Find where the given text appears and provide that cell's center as (X, Y) coordinate. 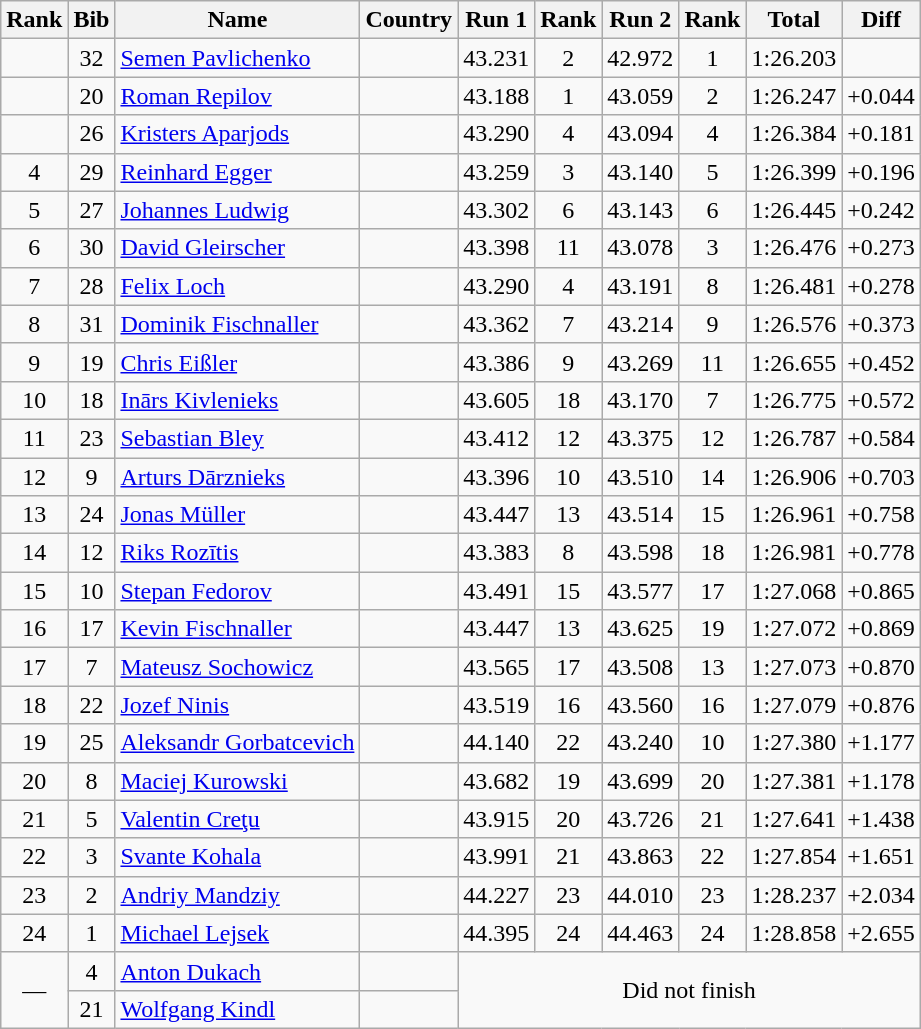
44.227 (496, 895)
Chris Eißler (238, 362)
43.362 (496, 324)
Jonas Müller (238, 515)
43.565 (496, 667)
43.682 (496, 781)
43.699 (640, 781)
43.605 (496, 400)
+0.242 (882, 210)
1:26.384 (794, 134)
+0.758 (882, 515)
Maciej Kurowski (238, 781)
43.510 (640, 477)
1:26.476 (794, 248)
43.375 (640, 438)
1:26.399 (794, 172)
1:26.655 (794, 362)
+0.572 (882, 400)
43.863 (640, 857)
Svante Kohala (238, 857)
43.094 (640, 134)
43.508 (640, 667)
43.170 (640, 400)
43.191 (640, 286)
+0.181 (882, 134)
+0.044 (882, 96)
Valentin Creţu (238, 819)
43.491 (496, 591)
1:27.079 (794, 705)
1:26.247 (794, 96)
43.302 (496, 210)
Sebastian Bley (238, 438)
+0.876 (882, 705)
+0.373 (882, 324)
Arturs Dārznieks (238, 477)
43.140 (640, 172)
Anton Dukach (238, 971)
+0.452 (882, 362)
Dominik Fischnaller (238, 324)
43.991 (496, 857)
1:27.380 (794, 743)
43.598 (640, 553)
1:27.068 (794, 591)
+0.778 (882, 553)
Wolfgang Kindl (238, 1009)
43.519 (496, 705)
30 (92, 248)
43.398 (496, 248)
+0.869 (882, 629)
1:26.981 (794, 553)
43.059 (640, 96)
1:26.576 (794, 324)
28 (92, 286)
43.188 (496, 96)
Did not finish (690, 990)
27 (92, 210)
Michael Lejsek (238, 933)
+0.273 (882, 248)
1:26.775 (794, 400)
Name (238, 20)
+0.703 (882, 477)
Aleksandr Gorbatcevich (238, 743)
44.010 (640, 895)
42.972 (640, 58)
43.412 (496, 438)
Riks Rozītis (238, 553)
Reinhard Egger (238, 172)
Johannes Ludwig (238, 210)
Total (794, 20)
Stepan Fedorov (238, 591)
44.463 (640, 933)
43.231 (496, 58)
+0.196 (882, 172)
44.395 (496, 933)
43.915 (496, 819)
1:27.072 (794, 629)
43.143 (640, 210)
Run 1 (496, 20)
1:28.237 (794, 895)
43.240 (640, 743)
43.383 (496, 553)
43.625 (640, 629)
26 (92, 134)
29 (92, 172)
1:26.906 (794, 477)
Roman Repilov (238, 96)
1:26.481 (794, 286)
31 (92, 324)
43.577 (640, 591)
1:27.073 (794, 667)
Kevin Fischnaller (238, 629)
— (34, 990)
Felix Loch (238, 286)
1:27.381 (794, 781)
Run 2 (640, 20)
43.214 (640, 324)
+1.438 (882, 819)
1:27.854 (794, 857)
32 (92, 58)
+0.584 (882, 438)
+1.178 (882, 781)
Bib (92, 20)
Inārs Kivlenieks (238, 400)
1:26.203 (794, 58)
Country (409, 20)
43.259 (496, 172)
25 (92, 743)
Mateusz Sochowicz (238, 667)
43.269 (640, 362)
+1.651 (882, 857)
+2.655 (882, 933)
1:26.445 (794, 210)
+0.865 (882, 591)
Semen Pavlichenko (238, 58)
+0.278 (882, 286)
1:26.787 (794, 438)
David Gleirscher (238, 248)
44.140 (496, 743)
43.514 (640, 515)
Diff (882, 20)
43.386 (496, 362)
1:28.858 (794, 933)
43.560 (640, 705)
43.078 (640, 248)
1:26.961 (794, 515)
43.726 (640, 819)
1:27.641 (794, 819)
+0.870 (882, 667)
+2.034 (882, 895)
43.396 (496, 477)
Kristers Aparjods (238, 134)
Jozef Ninis (238, 705)
+1.177 (882, 743)
Andriy Mandziy (238, 895)
